Determine the (X, Y) coordinate at the center of the cell enclosing the given text.  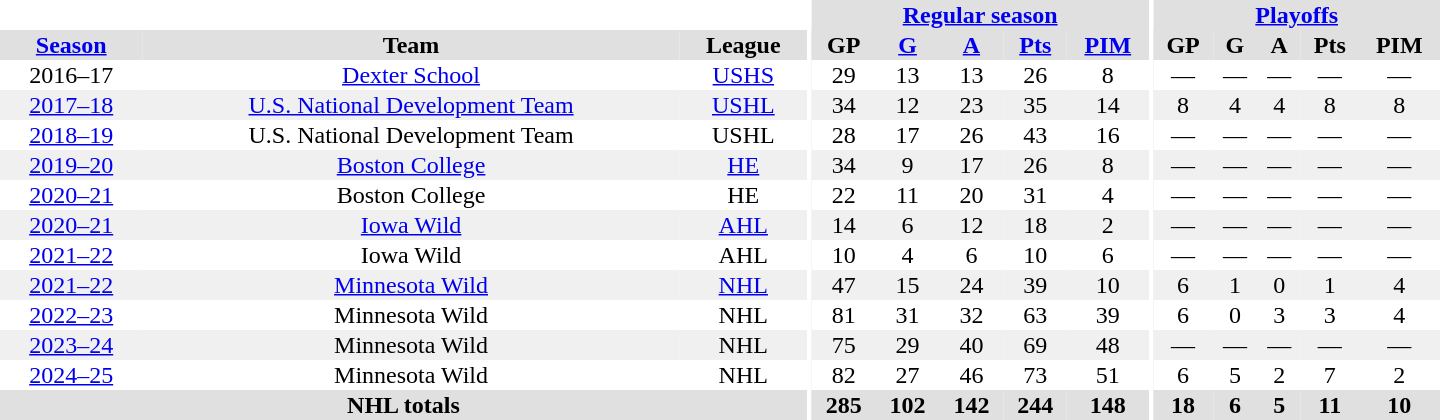
142 (971, 405)
2016–17 (71, 75)
63 (1035, 315)
51 (1108, 375)
81 (844, 315)
46 (971, 375)
244 (1035, 405)
23 (971, 105)
Regular season (980, 15)
48 (1108, 345)
285 (844, 405)
20 (971, 195)
9 (908, 165)
2017–18 (71, 105)
2023–24 (71, 345)
2018–19 (71, 135)
Dexter School (410, 75)
2019–20 (71, 165)
NHL totals (404, 405)
Team (410, 45)
7 (1330, 375)
28 (844, 135)
15 (908, 285)
2022–23 (71, 315)
16 (1108, 135)
Season (71, 45)
43 (1035, 135)
27 (908, 375)
USHS (744, 75)
69 (1035, 345)
24 (971, 285)
73 (1035, 375)
2024–25 (71, 375)
75 (844, 345)
47 (844, 285)
32 (971, 315)
82 (844, 375)
40 (971, 345)
Playoffs (1296, 15)
22 (844, 195)
102 (908, 405)
35 (1035, 105)
148 (1108, 405)
League (744, 45)
